From the cell containing the given text, extract its center point as [X, Y] coordinate. 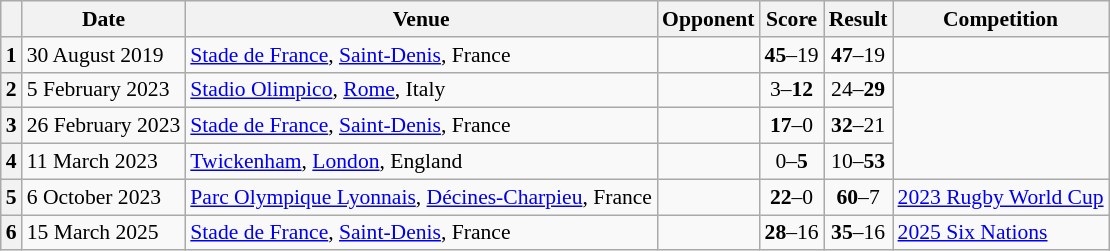
Result [858, 19]
17–0 [792, 126]
3–12 [792, 90]
Date [104, 19]
2025 Six Nations [1001, 233]
2 [12, 90]
60–7 [858, 197]
22–0 [792, 197]
4 [12, 162]
35–16 [858, 233]
Stadio Olimpico, Rome, Italy [421, 90]
24–29 [858, 90]
5 [12, 197]
0–5 [792, 162]
30 August 2019 [104, 55]
1 [12, 55]
11 March 2023 [104, 162]
26 February 2023 [104, 126]
6 October 2023 [104, 197]
28–16 [792, 233]
45–19 [792, 55]
Competition [1001, 19]
6 [12, 233]
Twickenham, London, England [421, 162]
5 February 2023 [104, 90]
Score [792, 19]
Parc Olympique Lyonnais, Décines-Charpieu, France [421, 197]
2023 Rugby World Cup [1001, 197]
32–21 [858, 126]
3 [12, 126]
Venue [421, 19]
15 March 2025 [104, 233]
Opponent [708, 19]
47–19 [858, 55]
10–53 [858, 162]
